Extract the (x, y) coordinate from the center of the cell holding the provided text.  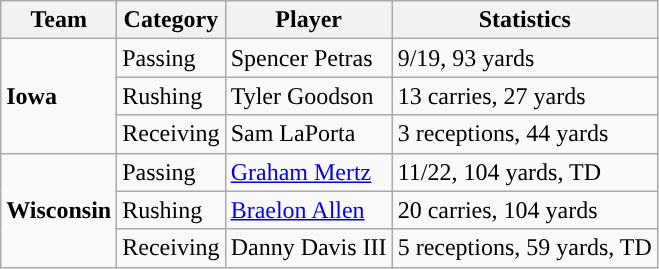
Player (308, 20)
Team (59, 20)
20 carries, 104 yards (524, 210)
Tyler Goodson (308, 96)
Sam LaPorta (308, 134)
5 receptions, 59 yards, TD (524, 248)
Statistics (524, 20)
11/22, 104 yards, TD (524, 172)
Category (171, 20)
Spencer Petras (308, 58)
Iowa (59, 96)
13 carries, 27 yards (524, 96)
Braelon Allen (308, 210)
Graham Mertz (308, 172)
9/19, 93 yards (524, 58)
Danny Davis III (308, 248)
3 receptions, 44 yards (524, 134)
Wisconsin (59, 210)
